Scan for the cell matching the given text and deliver its (X, Y) coordinate at center. 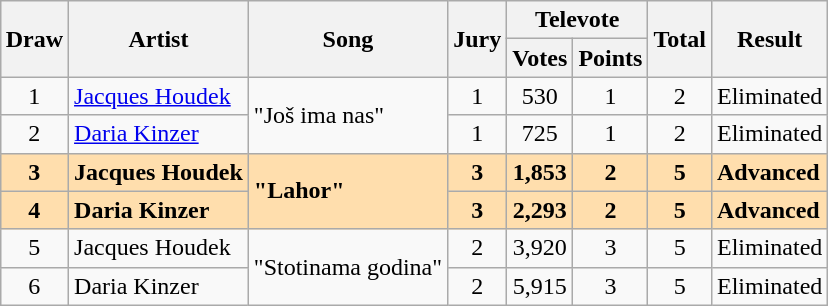
Jury (478, 39)
"Stotinama godina" (348, 267)
Points (610, 58)
Draw (34, 39)
3,920 (540, 248)
530 (540, 96)
Result (769, 39)
Artist (159, 39)
725 (540, 134)
5,915 (540, 286)
1,853 (540, 172)
"Još ima nas" (348, 115)
Votes (540, 58)
6 (34, 286)
Televote (578, 20)
Song (348, 39)
Total (680, 39)
4 (34, 210)
2,293 (540, 210)
"Lahor" (348, 191)
